Search for the cell housing the specified text and yield its (X, Y) center coordinate. 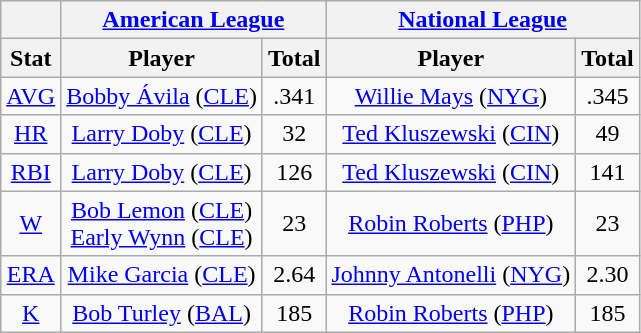
Willie Mays (NYG) (451, 96)
.341 (294, 96)
.345 (608, 96)
W (31, 224)
2.64 (294, 275)
Bob Turley (BAL) (162, 313)
49 (608, 134)
HR (31, 134)
AVG (31, 96)
RBI (31, 172)
American League (194, 20)
Stat (31, 58)
K (31, 313)
Bobby Ávila (CLE) (162, 96)
32 (294, 134)
141 (608, 172)
ERA (31, 275)
Johnny Antonelli (NYG) (451, 275)
2.30 (608, 275)
Mike Garcia (CLE) (162, 275)
National League (482, 20)
126 (294, 172)
Bob Lemon (CLE)Early Wynn (CLE) (162, 224)
